Identify which cell holds the provided text, then report its (x, y) central coordinate. 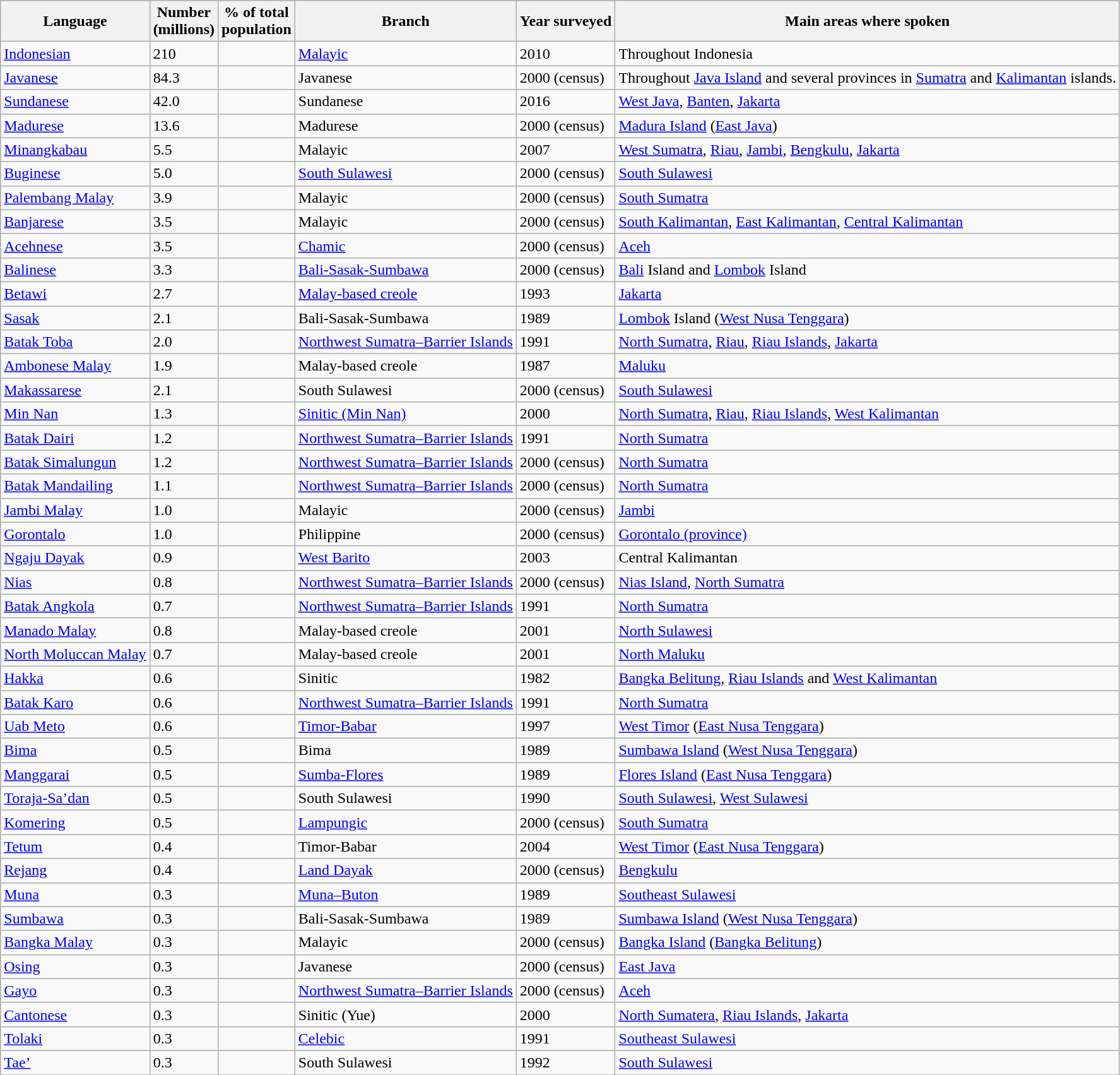
5.5 (184, 150)
West Java, Banten, Jakarta (868, 102)
North Maluku (868, 654)
North Moluccan Malay (75, 654)
Ngaju Dayak (75, 558)
3.3 (184, 270)
West Barito (405, 558)
1990 (565, 799)
Uab Meto (75, 727)
Sumba-Flores (405, 775)
Tae’ (75, 1062)
Batak Simalungun (75, 462)
Lampungic (405, 823)
Sinitic (Yue) (405, 1014)
Gayo (75, 990)
2010 (565, 54)
Tolaki (75, 1038)
1993 (565, 294)
West Sumatra, Riau, Jambi, Bengkulu, Jakarta (868, 150)
East Java (868, 966)
Betawi (75, 294)
Minangkabau (75, 150)
2.0 (184, 342)
Throughout Java Island and several provinces in Sumatra and Kalimantan islands. (868, 78)
Komering (75, 823)
Bengkulu (868, 870)
Flores Island (East Nusa Tenggara) (868, 775)
Sasak (75, 318)
Rejang (75, 870)
5.0 (184, 174)
Manado Malay (75, 630)
Ambonese Malay (75, 366)
Maluku (868, 366)
1.1 (184, 486)
Makassarese (75, 390)
Buginese (75, 174)
2004 (565, 846)
Batak Karo (75, 703)
% of totalpopulation (256, 21)
North Sumatra, Riau, Riau Islands, West Kalimantan (868, 414)
Muna–Buton (405, 894)
Sinitic (Min Nan) (405, 414)
2003 (565, 558)
1987 (565, 366)
Philippine (405, 534)
1992 (565, 1062)
Muna (75, 894)
Min Nan (75, 414)
Tetum (75, 846)
Bangka Belitung, Riau Islands and West Kalimantan (868, 678)
Gorontalo (province) (868, 534)
2016 (565, 102)
2007 (565, 150)
Sumbawa (75, 918)
Balinese (75, 270)
North Sumatera, Riau Islands, Jakarta (868, 1014)
1.3 (184, 414)
Acehnese (75, 246)
Hakka (75, 678)
Palembang Malay (75, 198)
Batak Dairi (75, 438)
Cantonese (75, 1014)
South Kalimantan, East Kalimantan, Central Kalimantan (868, 222)
Bangka Malay (75, 942)
Indonesian (75, 54)
Banjarese (75, 222)
Toraja-Sa’dan (75, 799)
Land Dayak (405, 870)
North Sumatra, Riau, Riau Islands, Jakarta (868, 342)
84.3 (184, 78)
Main areas where spoken (868, 21)
1982 (565, 678)
Nias Island, North Sumatra (868, 582)
Nias (75, 582)
Central Kalimantan (868, 558)
Batak Mandailing (75, 486)
Batak Angkola (75, 606)
Manggarai (75, 775)
Batak Toba (75, 342)
3.9 (184, 198)
Gorontalo (75, 534)
Year surveyed (565, 21)
Sinitic (405, 678)
Jambi (868, 510)
13.6 (184, 126)
Lombok Island (West Nusa Tenggara) (868, 318)
42.0 (184, 102)
Bali Island and Lombok Island (868, 270)
Madura Island (East Java) (868, 126)
Osing (75, 966)
0.9 (184, 558)
Bangka Island (Bangka Belitung) (868, 942)
Number(millions) (184, 21)
210 (184, 54)
South Sulawesi, West Sulawesi (868, 799)
1.9 (184, 366)
Celebic (405, 1038)
Jakarta (868, 294)
Jambi Malay (75, 510)
Language (75, 21)
1997 (565, 727)
Chamic (405, 246)
Throughout Indonesia (868, 54)
2.7 (184, 294)
North Sulawesi (868, 630)
Branch (405, 21)
